Capture the cell that displays the provided text and extract its (x, y) central coordinate. 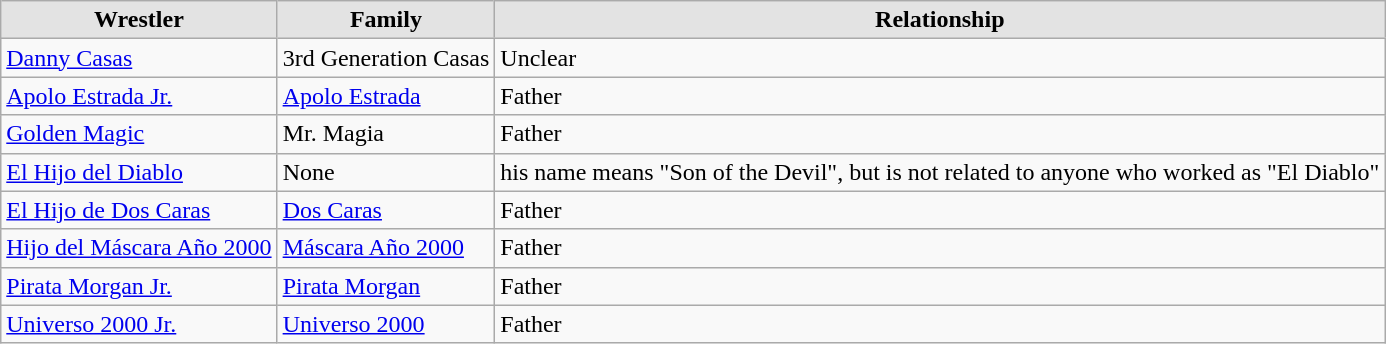
None (386, 172)
Apolo Estrada (386, 96)
Pirata Morgan Jr. (139, 286)
Universo 2000 (386, 324)
Golden Magic (139, 134)
Apolo Estrada Jr. (139, 96)
Wrestler (139, 20)
Universo 2000 Jr. (139, 324)
Hijo del Máscara Año 2000 (139, 248)
El Hijo de Dos Caras (139, 210)
Máscara Año 2000 (386, 248)
El Hijo del Diablo (139, 172)
Unclear (940, 58)
Mr. Magia (386, 134)
his name means "Son of the Devil", but is not related to anyone who worked as "El Diablo" (940, 172)
Pirata Morgan (386, 286)
Dos Caras (386, 210)
3rd Generation Casas (386, 58)
Danny Casas (139, 58)
Family (386, 20)
Relationship (940, 20)
